Return (x, y) of the center of cell containing provided text 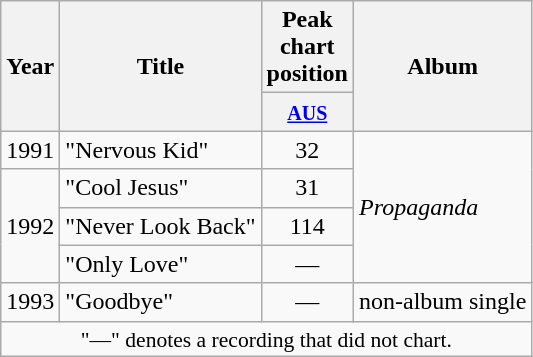
114 (307, 226)
"Never Look Back" (160, 226)
32 (307, 150)
"Nervous Kid" (160, 150)
1991 (30, 150)
Title (160, 66)
Peak chartposition (307, 47)
"Cool Jesus" (160, 188)
"Goodbye" (160, 302)
1992 (30, 226)
31 (307, 188)
"—" denotes a recording that did not chart. (266, 339)
"Only Love" (160, 264)
Year (30, 66)
Album (443, 66)
non-album single (443, 302)
1993 (30, 302)
AUS (307, 112)
Propaganda (443, 207)
